Locate the cell with the specified text and output its [x, y] center coordinate. 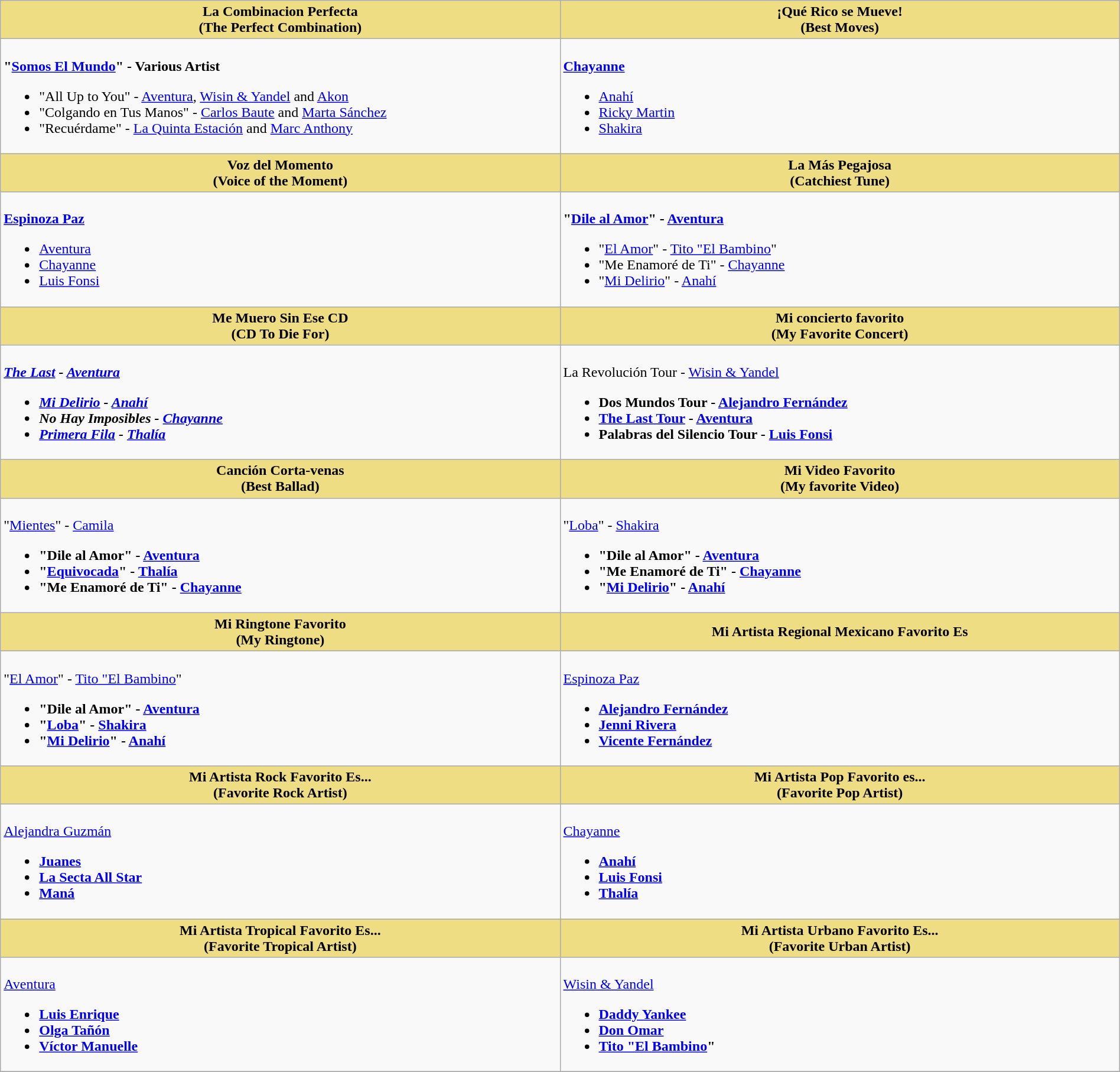
Mi Artista Pop Favorito es...(Favorite Pop Artist) [840, 784]
La Combinacion Perfecta(The Perfect Combination) [280, 20]
Espinoza PazAlejandro FernándezJenni RiveraVicente Fernández [840, 708]
ChayanneAnahíLuis FonsiThalía [840, 861]
La Más Pegajosa(Catchiest Tune) [840, 172]
AventuraLuis EnriqueOlga TañónVíctor Manuelle [280, 1015]
"El Amor" - Tito "El Bambino""Dile al Amor" - Aventura"Loba" - Shakira"Mi Delirio" - Anahí [280, 708]
Voz del Momento(Voice of the Moment) [280, 172]
Mi Artista Rock Favorito Es... (Favorite Rock Artist) [280, 784]
Wisin & YandelDaddy YankeeDon OmarTito "El Bambino" [840, 1015]
Mi Video Favorito (My favorite Video) [840, 478]
"Loba" - Shakira"Dile al Amor" - Aventura"Me Enamoré de Ti" - Chayanne"Mi Delirio" - Anahí [840, 555]
Mi concierto favorito (My Favorite Concert) [840, 326]
"Mientes" - Camila"Dile al Amor" - Aventura"Equivocada" - Thalía"Me Enamoré de Ti" - Chayanne [280, 555]
La Revolución Tour - Wisin & YandelDos Mundos Tour - Alejandro FernándezThe Last Tour - AventuraPalabras del Silencio Tour - Luis Fonsi [840, 402]
The Last - AventuraMi Delirio - AnahíNo Hay Imposibles - ChayannePrimera Fila - Thalía [280, 402]
"Dile al Amor" - Aventura"El Amor" - Tito "El Bambino""Me Enamoré de Ti" - Chayanne"Mi Delirio" - Anahí [840, 249]
Me Muero Sin Ese CD (CD To Die For) [280, 326]
¡Qué Rico se Mueve! (Best Moves) [840, 20]
Alejandra GuzmánJuanesLa Secta All StarManá [280, 861]
ChayanneAnahíRicky MartinShakira [840, 96]
Espinoza PazAventuraChayanneLuis Fonsi [280, 249]
Mi Artista Urbano Favorito Es...(Favorite Urban Artist) [840, 938]
Mi Artista Regional Mexicano Favorito Es [840, 632]
Mi Ringtone Favorito(My Ringtone) [280, 632]
Mi Artista Tropical Favorito Es...(Favorite Tropical Artist) [280, 938]
Canción Corta-venas (Best Ballad) [280, 478]
